Return (X, Y) of the center of cell containing provided text 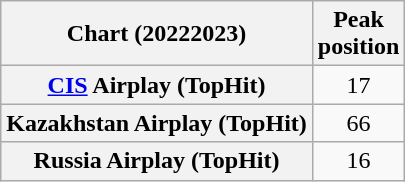
17 (358, 85)
16 (358, 161)
Chart (20222023) (157, 34)
66 (358, 123)
Peakposition (358, 34)
Russia Airplay (TopHit) (157, 161)
CIS Airplay (TopHit) (157, 85)
Kazakhstan Airplay (TopHit) (157, 123)
